Determine the [x, y] coordinate at the center of the cell enclosing the given text.  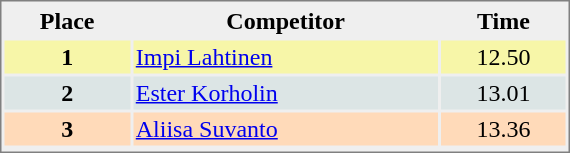
Place [66, 20]
Time [504, 20]
Impi Lahtinen [286, 56]
Ester Korholin [286, 92]
12.50 [504, 56]
Competitor [286, 20]
13.01 [504, 92]
Aliisa Suvanto [286, 128]
13.36 [504, 128]
3 [66, 128]
1 [66, 56]
2 [66, 92]
